Provide the (x, y) coordinate of the cell's center where the given text is located.  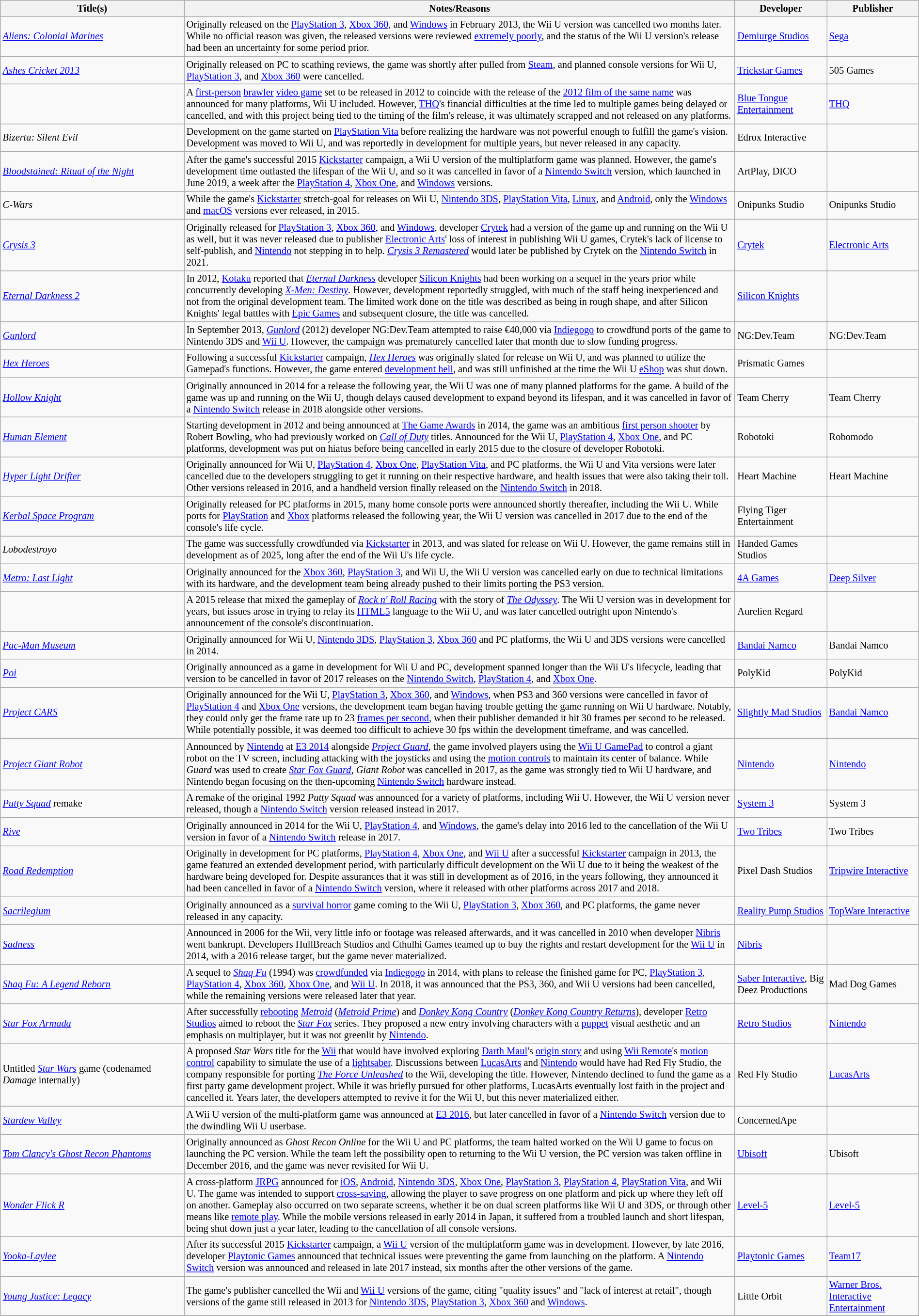
Aurelien Regard (780, 611)
Eternal Darkness 2 (92, 296)
Little Orbit (780, 1296)
Edrox Interactive (780, 138)
TopWare Interactive (872, 911)
Trickstar Games (780, 70)
Publisher (872, 8)
Hollow Knight (92, 397)
Notes/Reasons (459, 8)
Electronic Arts (872, 245)
Project Giant Robot (92, 764)
Star Fox Armada (92, 1024)
Warner Bros. Interactive Entertainment (872, 1296)
Handed Games Studios (780, 550)
Road Redemption (92, 871)
Robotoki (780, 437)
Demiurge Studios (780, 36)
Putty Squad remake (92, 804)
Slightly Mad Studios (780, 713)
Pac-Man Museum (92, 645)
Bloodstained: Ritual of the Night (92, 172)
Project CARS (92, 713)
Human Element (92, 437)
Title(s) (92, 8)
Robomodo (872, 437)
ArtPlay, DICO (780, 172)
4A Games (780, 578)
Blue Tongue Entertainment (780, 104)
ConcernedApe (780, 1120)
Deep Silver (872, 578)
Pixel Dash Studios (780, 871)
Poi (92, 673)
Red Fly Studio (780, 1075)
Wonder Flick R (92, 1205)
Reality Pump Studios (780, 911)
Sacrilegium (92, 911)
Sadness (92, 944)
Stardew Valley (92, 1120)
Flying Tiger Entertainment (780, 516)
Hex Heroes (92, 364)
Bizerta: Silent Evil (92, 138)
Mad Dog Games (872, 984)
Rive (92, 831)
C-Wars (92, 205)
Tripwire Interactive (872, 871)
LucasArts (872, 1075)
Untitled Star Wars game (codenamed Damage internally) (92, 1075)
Nibris (780, 944)
Saber Interactive, Big Deez Productions (780, 984)
Young Justice: Legacy (92, 1296)
Tom Clancy's Ghost Recon Phantoms (92, 1154)
Developer (780, 8)
Sega (872, 36)
505 Games (872, 70)
Ashes Cricket 2013 (92, 70)
Metro: Last Light (92, 578)
Aliens: Colonial Marines (92, 36)
Playtonic Games (780, 1256)
Yooka-Laylee (92, 1256)
Team17 (872, 1256)
THQ (872, 104)
Retro Studios (780, 1024)
Lobodestroyo (92, 550)
Silicon Knights (780, 296)
Kerbal Space Program (92, 516)
Crysis 3 (92, 245)
Gunlord (92, 335)
Originally announced for Wii U, Nintendo 3DS, PlayStation 3, Xbox 360 and PC platforms, the Wii U and 3DS versions were cancelled in 2014. (459, 645)
Prismatic Games (780, 364)
Crytek (780, 245)
Hyper Light Drifter (92, 476)
Shaq Fu: A Legend Reborn (92, 984)
